Capture the cell that displays the provided text and extract its [X, Y] central coordinate. 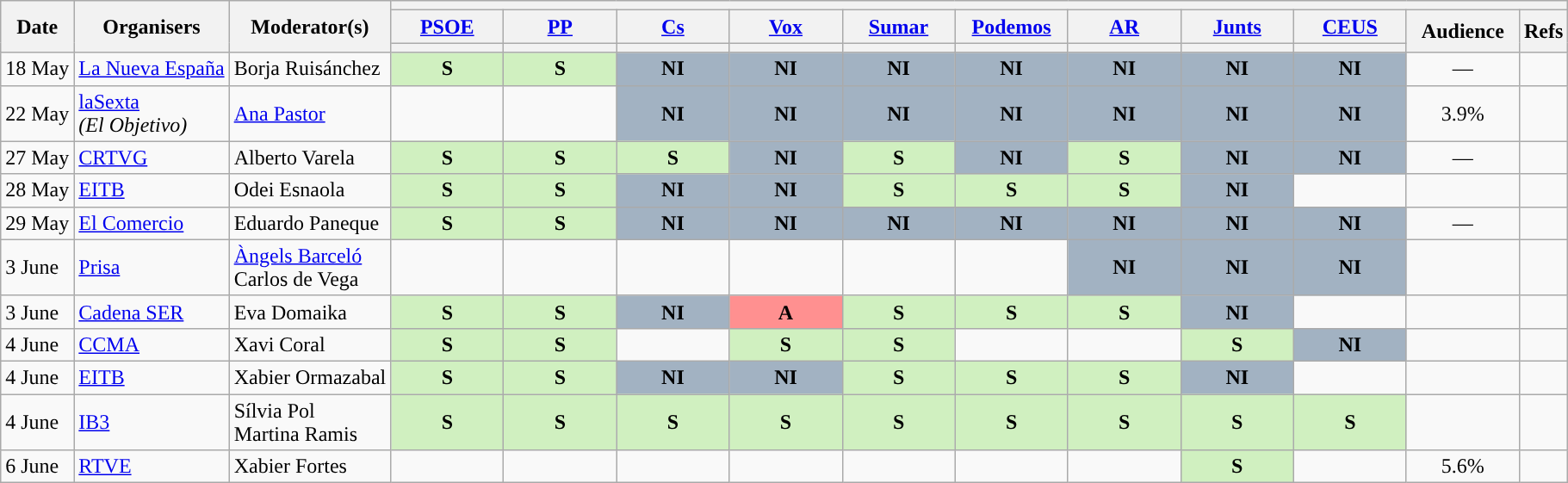
18 May [38, 69]
Xabier Fortes [310, 467]
CRTVG [152, 158]
El Comercio [152, 223]
28 May [38, 190]
RTVE [152, 467]
22 May [38, 114]
CCMA [152, 344]
AR [1125, 27]
Sumar [899, 27]
Date [38, 27]
Sílvia PolMartina Ramis [310, 422]
CEUS [1350, 27]
Podemos [1011, 27]
Vox [785, 27]
PP [560, 27]
Cs [673, 27]
Cadena SER [152, 312]
Junts [1236, 27]
La Nueva España [152, 69]
27 May [38, 158]
29 May [38, 223]
Odei Esnaola [310, 190]
A [785, 312]
laSexta(El Objetivo) [152, 114]
Audience [1462, 31]
Ana Pastor [310, 114]
3.9% [1462, 114]
Prisa [152, 267]
IB3 [152, 422]
Borja Ruisánchez [310, 69]
Xavi Coral [310, 344]
Eduardo Paneque [310, 223]
PSOE [448, 27]
Refs [1543, 31]
Alberto Varela [310, 158]
Xabier Ormazabal [310, 377]
Eva Domaika [310, 312]
Organisers [152, 27]
Moderator(s) [310, 27]
Àngels BarcelóCarlos de Vega [310, 267]
6 June [38, 467]
5.6% [1462, 467]
